Detect which cell encompasses the target text, then output its [x, y] center coordinate. 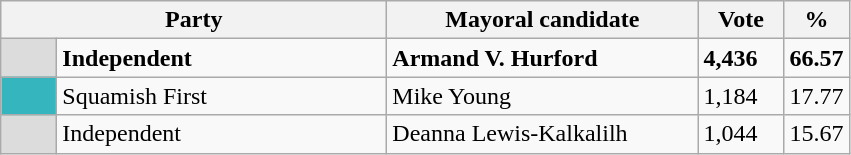
15.67 [816, 134]
Party [194, 20]
Mike Young [542, 96]
Squamish First [222, 96]
Vote [741, 20]
Mayoral candidate [542, 20]
% [816, 20]
17.77 [816, 96]
Armand V. Hurford [542, 58]
1,044 [741, 134]
1,184 [741, 96]
66.57 [816, 58]
Deanna Lewis-Kalkalilh [542, 134]
4,436 [741, 58]
